Scan for the cell matching the given text and deliver its [X, Y] coordinate at center. 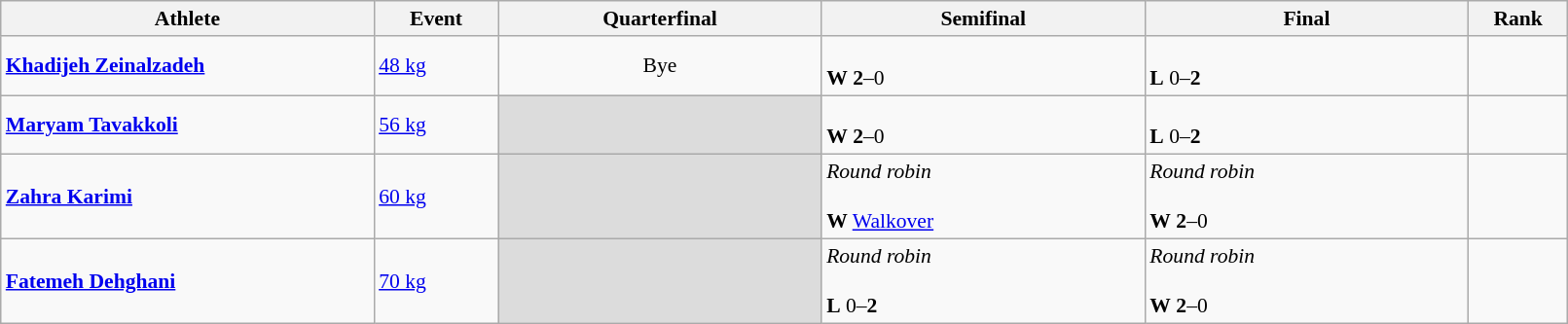
Bye [660, 66]
60 kg [436, 197]
56 kg [436, 125]
Quarterfinal [660, 18]
Final [1306, 18]
Round robinW Walkover [983, 197]
Khadijeh Zeinalzadeh [187, 66]
48 kg [436, 66]
Zahra Karimi [187, 197]
Athlete [187, 18]
Fatemeh Dehghani [187, 282]
Rank [1518, 18]
Round robinL 0–2 [983, 282]
Event [436, 18]
70 kg [436, 282]
Semifinal [983, 18]
Maryam Tavakkoli [187, 125]
